Provide the (X, Y) coordinate of the cell's center where the given text is located.  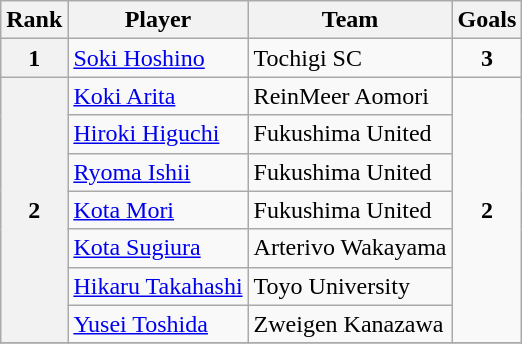
Zweigen Kanazawa (350, 324)
Goals (487, 20)
Hikaru Takahashi (158, 286)
Hiroki Higuchi (158, 134)
Team (350, 20)
Player (158, 20)
ReinMeer Aomori (350, 96)
Toyo University (350, 286)
3 (487, 58)
Kota Mori (158, 210)
Rank (34, 20)
Arterivo Wakayama (350, 248)
1 (34, 58)
Koki Arita (158, 96)
Tochigi SC (350, 58)
Ryoma Ishii (158, 172)
Soki Hoshino (158, 58)
Kota Sugiura (158, 248)
Yusei Toshida (158, 324)
